Return the [X, Y] coordinate for the center point of the cell that contains the specified text.  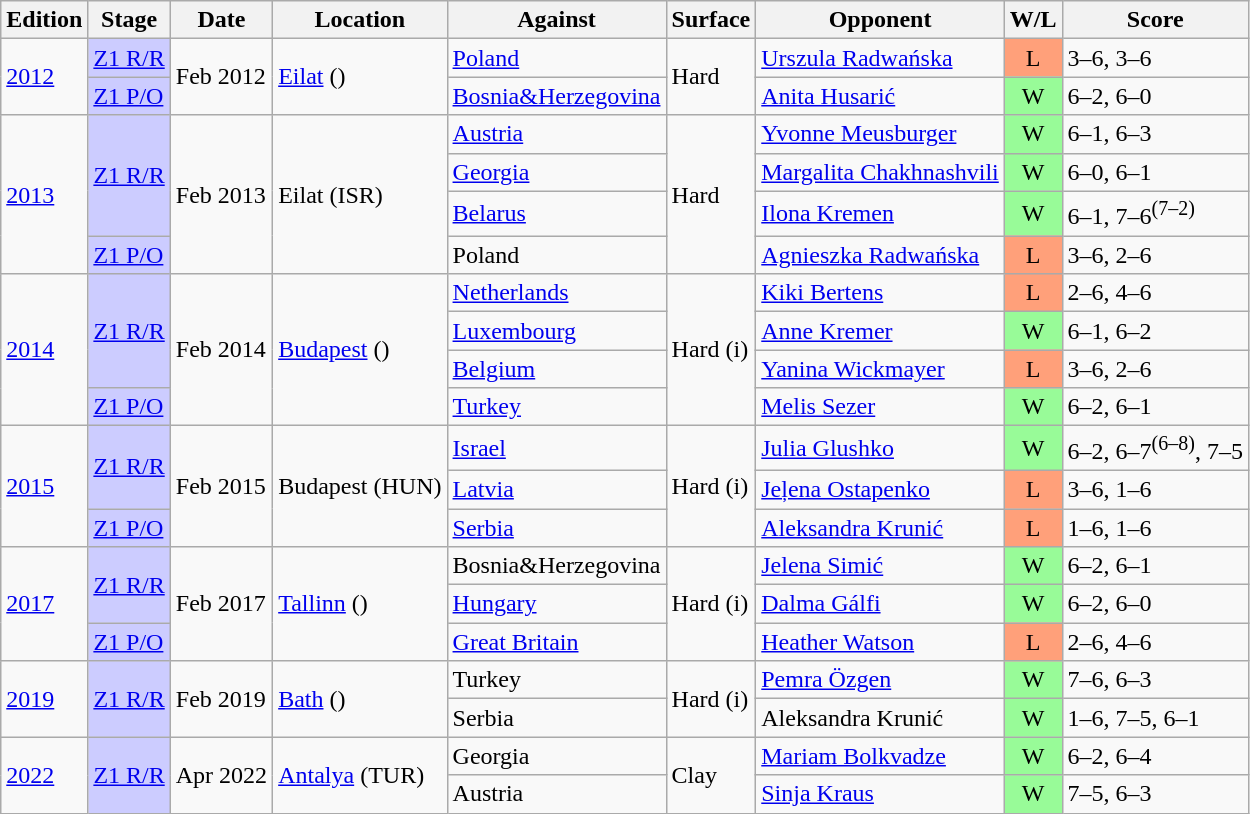
Jeļena Ostapenko [880, 489]
Feb 2014 [221, 350]
6–2, 6–4 [1155, 756]
Hungary [556, 604]
Great Britain [556, 642]
Opponent [880, 20]
Score [1155, 20]
Budapest (HUN) [360, 486]
1–6, 1–6 [1155, 528]
2012 [44, 77]
Anita Husarić [880, 96]
Stage [129, 20]
Sinja Kraus [880, 794]
Tallinn () [360, 604]
2014 [44, 350]
Clay [711, 775]
Dalma Gálfi [880, 604]
Heather Watson [880, 642]
Agnieszka Radwańska [880, 255]
Budapest () [360, 350]
Yanina Wickmayer [880, 369]
Location [360, 20]
3–6, 3–6 [1155, 58]
Latvia [556, 489]
Melis Sezer [880, 407]
Pemra Özgen [880, 680]
Eilat () [360, 77]
2013 [44, 194]
Antalya (TUR) [360, 775]
Mariam Bolkvadze [880, 756]
Bath () [360, 699]
6–0, 6–1 [1155, 172]
2017 [44, 604]
Netherlands [556, 293]
Margalita Chakhnashvili [880, 172]
6–2, 6–7(6–8), 7–5 [1155, 448]
2015 [44, 486]
Kiki Bertens [880, 293]
Feb 2019 [221, 699]
6–1, 6–3 [1155, 134]
Feb 2012 [221, 77]
2019 [44, 699]
Feb 2013 [221, 194]
Israel [556, 448]
Apr 2022 [221, 775]
Yvonne Meusburger [880, 134]
Feb 2017 [221, 604]
Date [221, 20]
Anne Kremer [880, 331]
6–1, 6–2 [1155, 331]
Urszula Radwańska [880, 58]
7–5, 6–3 [1155, 794]
Jelena Simić [880, 566]
Against [556, 20]
W/L [1033, 20]
Belarus [556, 214]
1–6, 7–5, 6–1 [1155, 718]
Surface [711, 20]
3–6, 1–6 [1155, 489]
Edition [44, 20]
2022 [44, 775]
6–1, 7–6(7–2) [1155, 214]
Luxembourg [556, 331]
Feb 2015 [221, 486]
Belgium [556, 369]
7–6, 6–3 [1155, 680]
Ilona Kremen [880, 214]
Eilat (ISR) [360, 194]
Julia Glushko [880, 448]
